Pinpoint the cell where the given text exists, returning its (X, Y) midpoint coordinate. 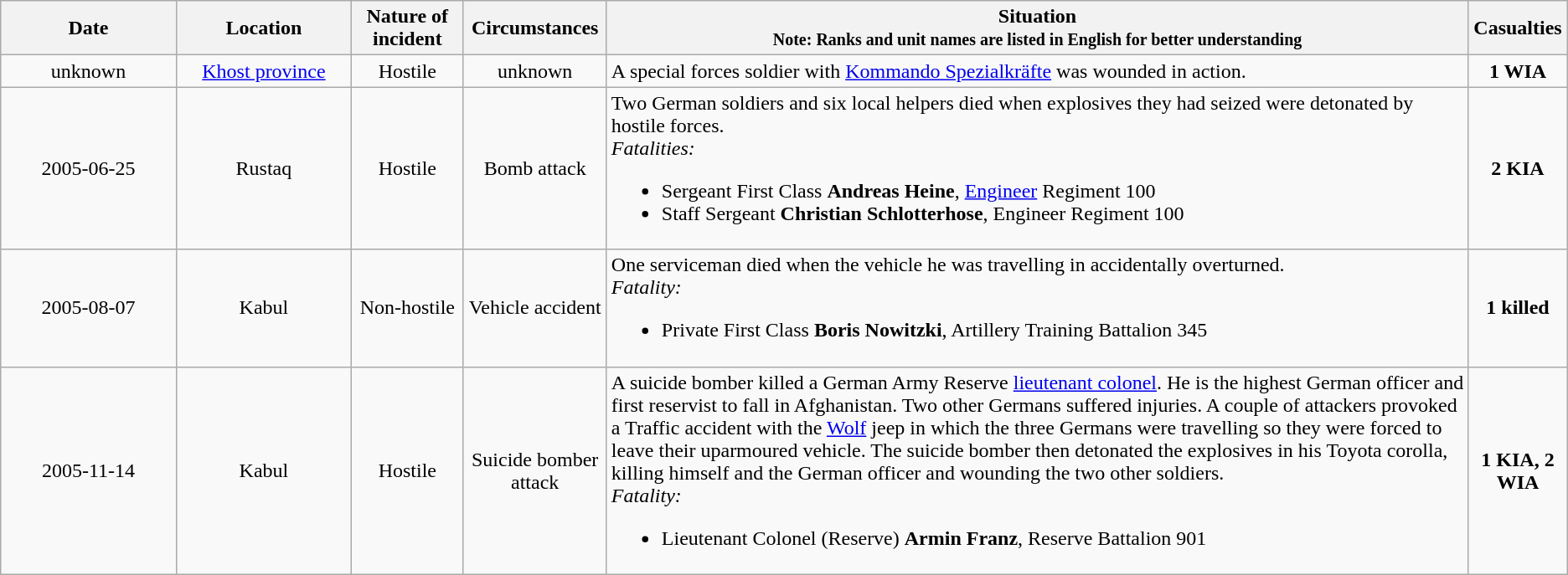
Khost province (263, 71)
Suicide bomber attack (534, 470)
1 WIA (1518, 71)
Casualties (1518, 28)
Rustaq (263, 168)
Bomb attack (534, 168)
2005-11-14 (89, 470)
2005-08-07 (89, 308)
1 killed (1518, 308)
Vehicle accident (534, 308)
SituationNote: Ranks and unit names are listed in English for better understanding (1037, 28)
Date (89, 28)
2005-06-25 (89, 168)
Location (263, 28)
Circumstances (534, 28)
1 KIA, 2 WIA (1518, 470)
A special forces soldier with Kommando Spezialkräfte was wounded in action. (1037, 71)
Nature of incident (407, 28)
Non-hostile (407, 308)
2 KIA (1518, 168)
